Provide the (X, Y) coordinate of the cell's center where the given text is located.  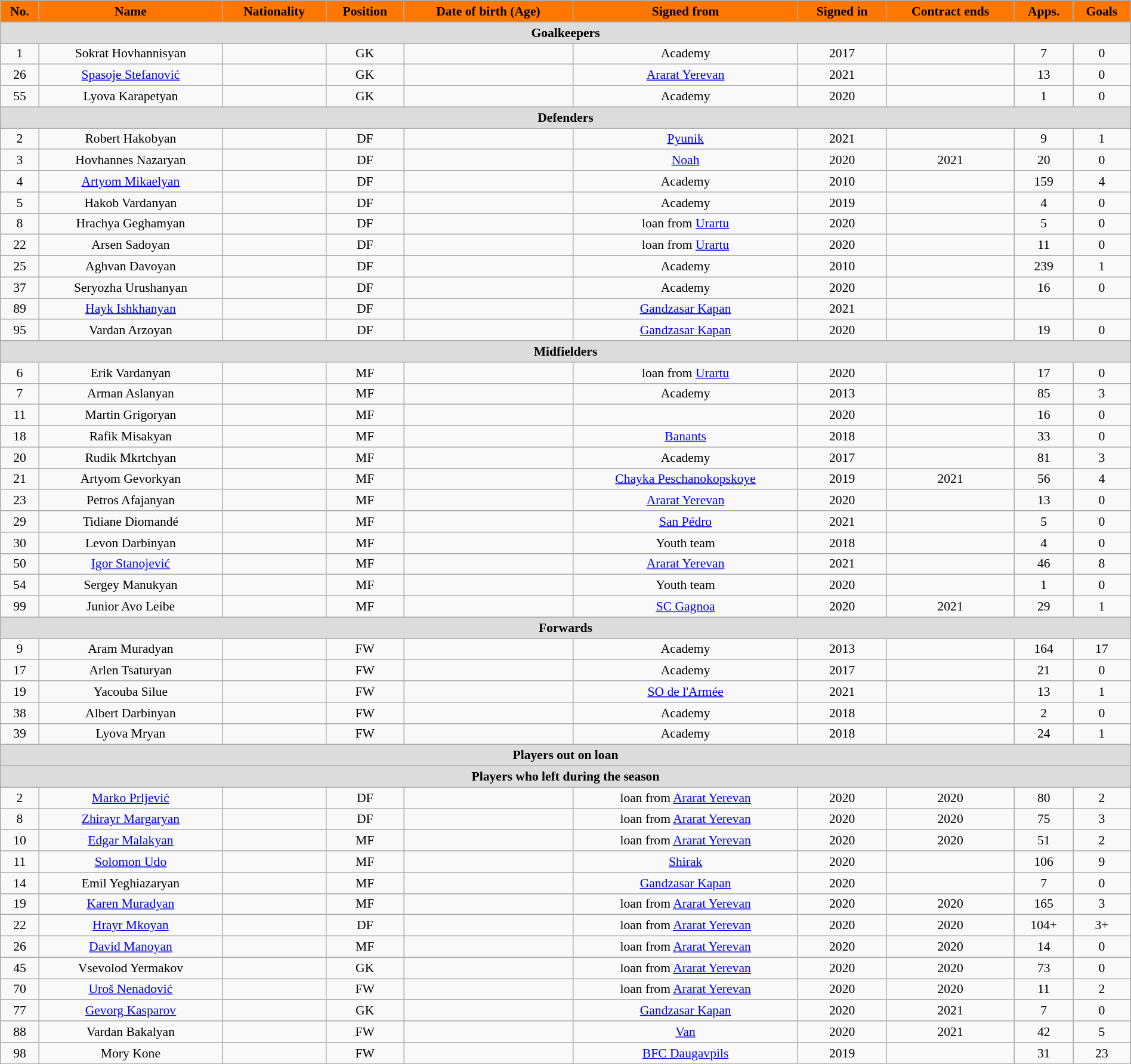
Erik Vardanyan (131, 373)
Players out on loan (565, 755)
Hovhannes Nazaryan (131, 161)
SC Gagnoa (685, 607)
104+ (1044, 926)
Sokrat Hovhannisyan (131, 54)
Vardan Bakalyan (131, 1032)
Rudik Mkrtchyan (131, 458)
6 (20, 373)
Seryozha Urushanyan (131, 288)
Karen Muradyan (131, 904)
37 (20, 288)
Forwards (565, 628)
239 (1044, 267)
Pyunik (685, 139)
18 (20, 437)
73 (1044, 968)
Petros Afajanyan (131, 501)
Apps. (1044, 11)
Junior Avo Leibe (131, 607)
Shirak (685, 862)
Uroš Nenadović (131, 989)
95 (20, 331)
80 (1044, 798)
Banants (685, 437)
46 (1044, 564)
Arsen Sadoyan (131, 245)
Gevorg Kasparov (131, 1011)
77 (20, 1011)
SO de l'Armée (685, 692)
Yacouba Silue (131, 692)
89 (20, 309)
50 (20, 564)
Midfielders (565, 351)
Mory Kone (131, 1053)
Albert Darbinyan (131, 713)
85 (1044, 394)
Martin Grigoryan (131, 415)
Spasoje Stefanović (131, 75)
75 (1044, 819)
Rafik Misakyan (131, 437)
Van (685, 1032)
106 (1044, 862)
Igor Stanojević (131, 564)
3+ (1102, 926)
42 (1044, 1032)
56 (1044, 479)
81 (1044, 458)
Position (365, 11)
99 (20, 607)
Signed from (685, 11)
Goals (1102, 11)
55 (20, 97)
Lyova Karapetyan (131, 97)
Artyom Mikaelyan (131, 181)
25 (20, 267)
Signed in (842, 11)
Zhirayr Margaryan (131, 819)
Defenders (565, 118)
Hrayr Mkoyan (131, 926)
Arman Aslanyan (131, 394)
39 (20, 734)
54 (20, 585)
Goalkeepers (565, 33)
165 (1044, 904)
Sergey Manukyan (131, 585)
Aram Muradyan (131, 649)
159 (1044, 181)
Noah (685, 161)
Chayka Peschanokopskoye (685, 479)
Vsevolod Yermakov (131, 968)
Name (131, 11)
Tidiane Diomandé (131, 522)
31 (1044, 1053)
30 (20, 543)
Marko Prljević (131, 798)
Arlen Tsaturyan (131, 671)
Emil Yeghiazaryan (131, 883)
Hrachya Geghamyan (131, 224)
Edgar Malakyan (131, 841)
51 (1044, 841)
Lyova Mryan (131, 734)
98 (20, 1053)
David Manoyan (131, 947)
10 (20, 841)
88 (20, 1032)
Players who left during the season (565, 777)
Artyom Gevorkyan (131, 479)
Hayk Ishkhanyan (131, 309)
70 (20, 989)
45 (20, 968)
38 (20, 713)
Aghvan Davoyan (131, 267)
San Pédro (685, 522)
No. (20, 11)
Robert Hakobyan (131, 139)
33 (1044, 437)
Date of birth (Age) (489, 11)
24 (1044, 734)
BFC Daugavpils (685, 1053)
Levon Darbinyan (131, 543)
Contract ends (950, 11)
Vardan Arzoyan (131, 331)
Nationality (274, 11)
Hakob Vardanyan (131, 203)
164 (1044, 649)
Solomon Udo (131, 862)
